Capture the cell that displays the provided text and extract its [X, Y] central coordinate. 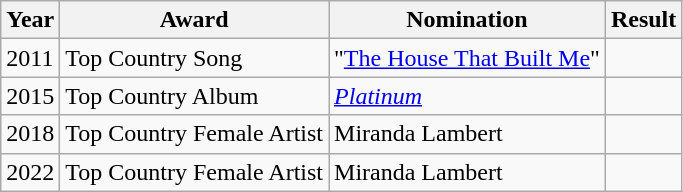
Result [643, 20]
2018 [30, 134]
Award [194, 20]
2015 [30, 96]
Top Country Album [194, 96]
2011 [30, 58]
Nomination [468, 20]
Year [30, 20]
2022 [30, 172]
Top Country Song [194, 58]
"The House That Built Me" [468, 58]
Platinum [468, 96]
